Scan for the cell matching the given text and deliver its (X, Y) coordinate at center. 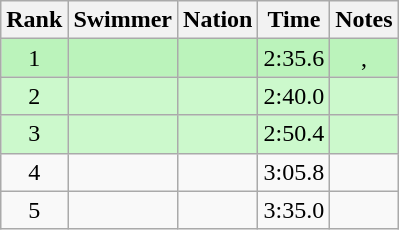
Rank (34, 20)
Time (294, 20)
1 (34, 58)
, (364, 58)
5 (34, 210)
3 (34, 134)
2 (34, 96)
3:05.8 (294, 172)
2:50.4 (294, 134)
2:35.6 (294, 58)
2:40.0 (294, 96)
Nation (218, 20)
Notes (364, 20)
Swimmer (123, 20)
3:35.0 (294, 210)
4 (34, 172)
